Pinpoint the cell where the given text exists, returning its [X, Y] midpoint coordinate. 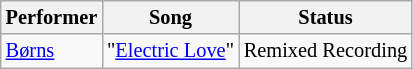
"Electric Love" [170, 51]
Remixed Recording [326, 51]
Børns [52, 51]
Song [170, 17]
Status [326, 17]
Performer [52, 17]
